From the cell containing the given text, extract its center point as (x, y) coordinate. 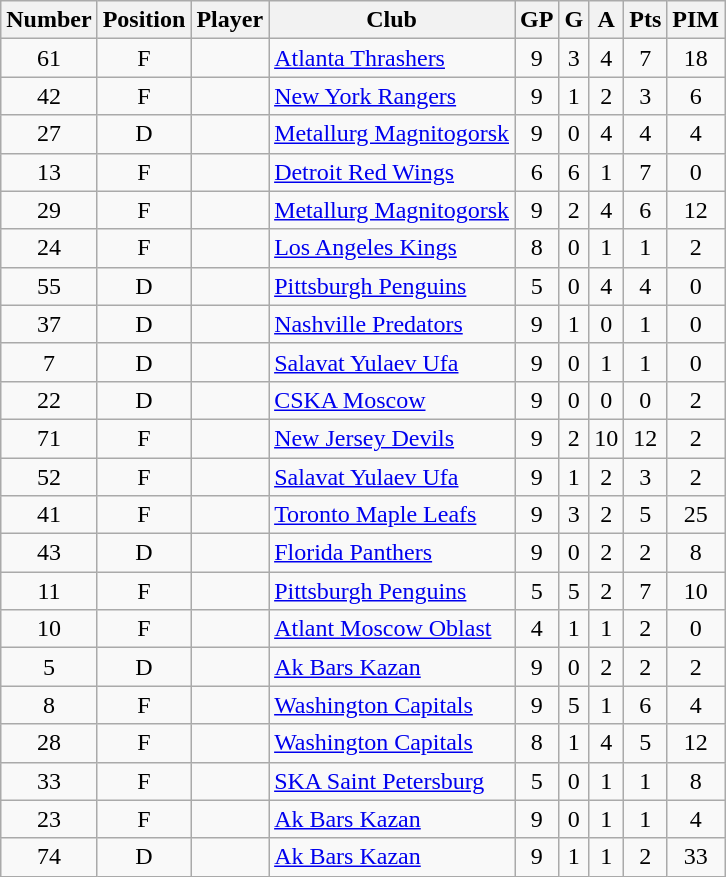
55 (49, 286)
25 (696, 515)
Atlanta Thrashers (392, 58)
27 (49, 134)
New Jersey Devils (392, 438)
23 (49, 819)
18 (696, 58)
CSKA Moscow (392, 400)
SKA Saint Petersburg (392, 781)
New York Rangers (392, 96)
Los Angeles Kings (392, 248)
41 (49, 515)
71 (49, 438)
Position (144, 20)
Pts (646, 20)
13 (49, 172)
GP (537, 20)
Number (49, 20)
37 (49, 324)
G (574, 20)
52 (49, 477)
A (606, 20)
Toronto Maple Leafs (392, 515)
42 (49, 96)
29 (49, 210)
Player (230, 20)
Detroit Red Wings (392, 172)
Club (392, 20)
Florida Panthers (392, 553)
PIM (696, 20)
74 (49, 857)
11 (49, 591)
22 (49, 400)
Nashville Predators (392, 324)
43 (49, 553)
28 (49, 743)
61 (49, 58)
24 (49, 248)
Atlant Moscow Oblast (392, 629)
